Provide the (x, y) coordinate of the cell's center where the given text is located.  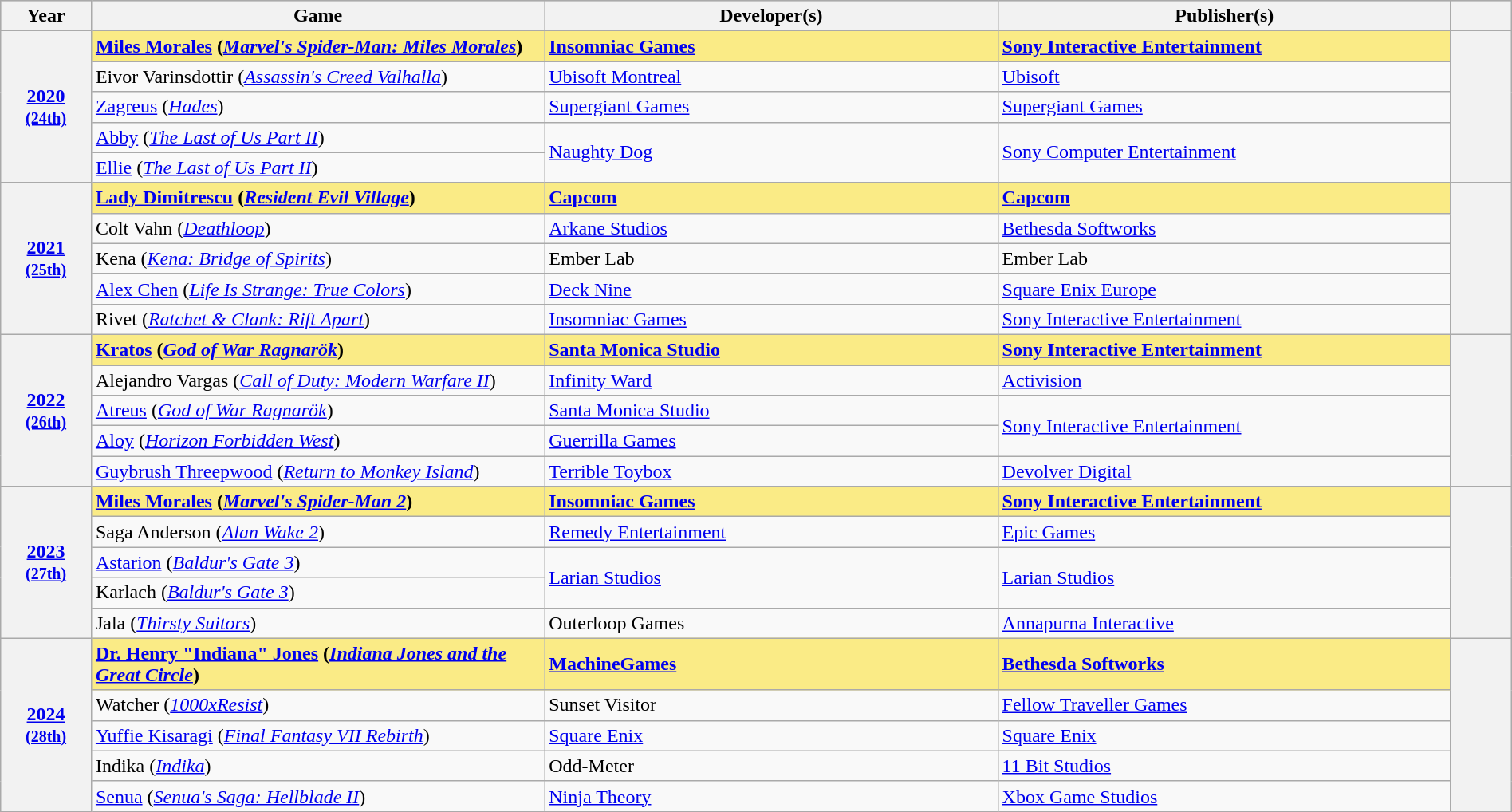
Ubisoft (1224, 77)
Indika (Indika) (317, 766)
Ninja Theory (771, 796)
Deck Nine (771, 289)
Outerloop Games (771, 623)
Year (46, 16)
Naughty Dog (771, 152)
Fellow Traveller Games (1224, 705)
2023 (27th) (46, 562)
Watcher (1000xResist) (317, 705)
Annapurna Interactive (1224, 623)
Kratos (God of War Ragnarök) (317, 349)
Publisher(s) (1224, 16)
Lady Dimitrescu (Resident Evil Village) (317, 198)
Developer(s) (771, 16)
Guybrush Threepwood (Return to Monkey Island) (317, 471)
2022 (26th) (46, 410)
Activision (1224, 380)
Arkane Studios (771, 228)
Astarion (Baldur's Gate 3) (317, 562)
Epic Games (1224, 532)
Rivet (Ratchet & Clank: Rift Apart) (317, 319)
2021 (25th) (46, 258)
Kena (Kena: Bridge of Spirits) (317, 258)
Devolver Digital (1224, 471)
Zagreus (Hades) (317, 107)
Abby (The Last of Us Part II) (317, 137)
Infinity Ward (771, 380)
Sunset Visitor (771, 705)
Square Enix Europe (1224, 289)
2024 (28th) (46, 724)
Alejandro Vargas (Call of Duty: Modern Warfare II) (317, 380)
Miles Morales (Marvel's Spider-Man 2) (317, 502)
11 Bit Studios (1224, 766)
Jala (Thirsty Suitors) (317, 623)
Miles Morales (Marvel's Spider-Man: Miles Morales) (317, 46)
Karlach (Baldur's Gate 3) (317, 593)
Ellie (The Last of Us Part II) (317, 168)
Colt Vahn (Deathloop) (317, 228)
Senua (Senua's Saga: Hellblade II) (317, 796)
Aloy (Horizon Forbidden West) (317, 441)
Yuffie Kisaragi (Final Fantasy VII Rebirth) (317, 735)
Dr. Henry "Indiana" Jones (Indiana Jones and the Great Circle) (317, 664)
Sony Computer Entertainment (1224, 152)
Xbox Game Studios (1224, 796)
MachineGames (771, 664)
Alex Chen (Life Is Strange: True Colors) (317, 289)
Saga Anderson (Alan Wake 2) (317, 532)
Game (317, 16)
Terrible Toybox (771, 471)
Remedy Entertainment (771, 532)
2020 (24th) (46, 107)
Guerrilla Games (771, 441)
Odd-Meter (771, 766)
Ubisoft Montreal (771, 77)
Eivor Varinsdottir (Assassin's Creed Valhalla) (317, 77)
Atreus (God of War Ragnarök) (317, 411)
